From the cell containing the given text, extract its center point as (X, Y) coordinate. 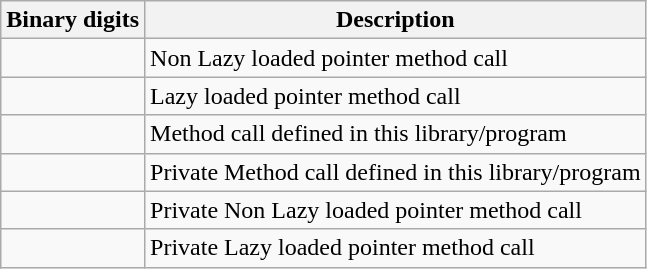
Description (396, 20)
Binary digits (73, 20)
Private Method call defined in this library/program (396, 172)
Non Lazy loaded pointer method call (396, 58)
Method call defined in this library/program (396, 134)
Private Non Lazy loaded pointer method call (396, 210)
Lazy loaded pointer method call (396, 96)
Private Lazy loaded pointer method call (396, 248)
